Output the (X, Y) coordinate of the center of the cell containing the given text.  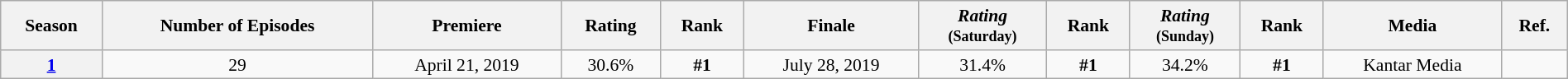
Kantar Media (1413, 64)
Finale (830, 26)
April 21, 2019 (466, 64)
Rating(Saturday) (982, 26)
Rating (610, 26)
1 (51, 64)
Media (1413, 26)
Ref. (1534, 26)
Rating(Sunday) (1184, 26)
34.2% (1184, 64)
30.6% (610, 64)
Premiere (466, 26)
July 28, 2019 (830, 64)
Season (51, 26)
31.4% (982, 64)
Number of Episodes (237, 26)
29 (237, 64)
